Locate the cell with the specified text and output its [X, Y] center coordinate. 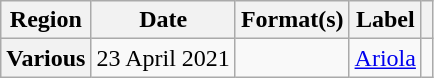
Various [46, 58]
Format(s) [292, 20]
Date [163, 20]
23 April 2021 [163, 58]
Label [385, 20]
Ariola [385, 58]
Region [46, 20]
